Capture the cell that displays the provided text and extract its (X, Y) central coordinate. 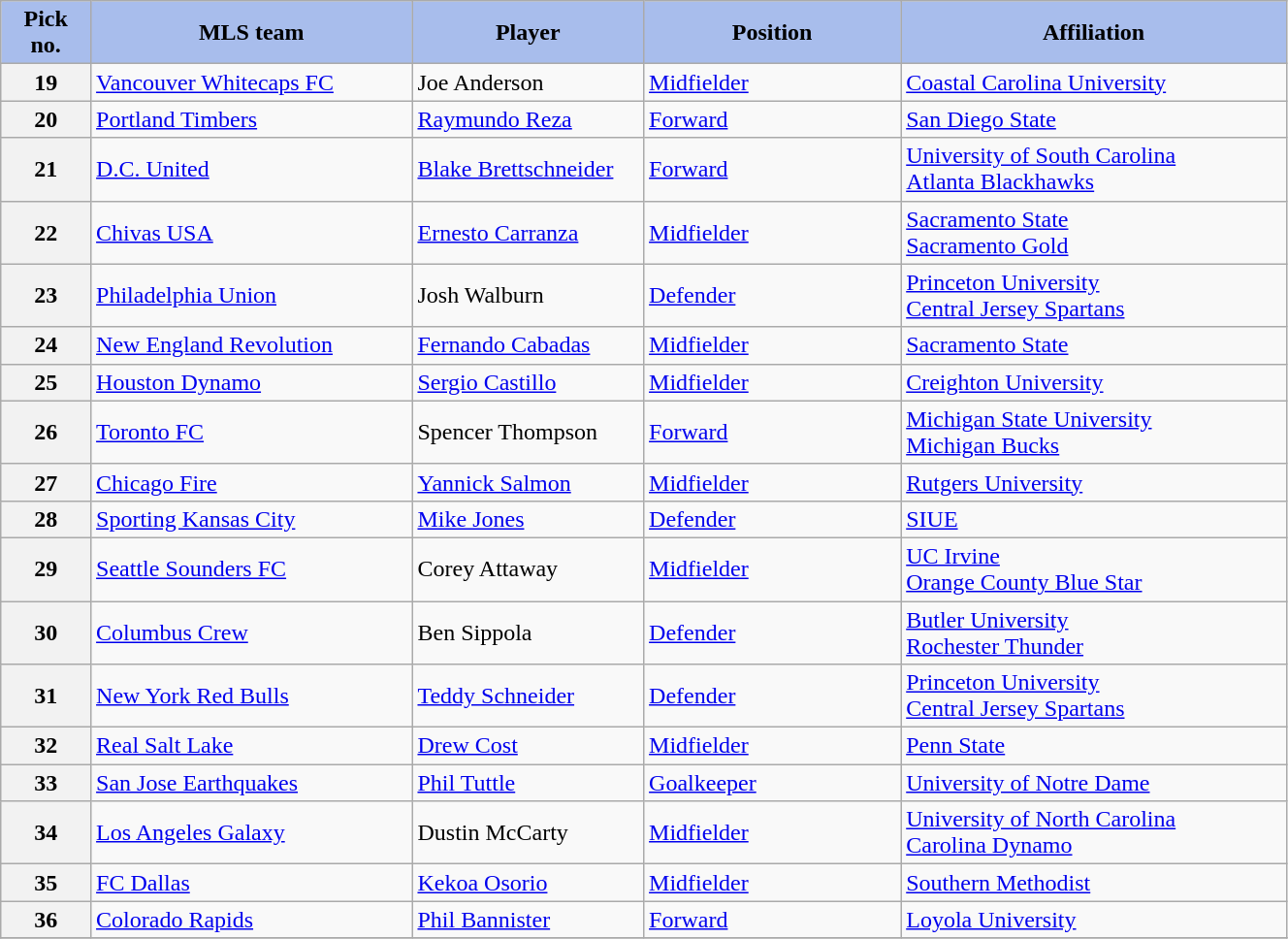
Los Angeles Galaxy (252, 832)
Colorado Rapids (252, 920)
Sergio Castillo (528, 382)
Corey Attaway (528, 568)
Sacramento State (1094, 345)
Ernesto Carranza (528, 233)
Chivas USA (252, 233)
31 (47, 696)
Sacramento StateSacramento Gold (1094, 233)
24 (47, 345)
25 (47, 382)
Teddy Schneider (528, 696)
27 (47, 482)
Pick no. (47, 33)
Fernando Cabadas (528, 345)
Loyola University (1094, 920)
23 (47, 295)
32 (47, 746)
Coastal Carolina University (1094, 82)
Michigan State UniversityMichigan Bucks (1094, 433)
Ben Sippola (528, 632)
Position (772, 33)
34 (47, 832)
Toronto FC (252, 433)
UC IrvineOrange County Blue Star (1094, 568)
Kekoa Osorio (528, 883)
Sporting Kansas City (252, 519)
21 (47, 169)
Columbus Crew (252, 632)
University of South CarolinaAtlanta Blackhawks (1094, 169)
Vancouver Whitecaps FC (252, 82)
Player (528, 33)
Creighton University (1094, 382)
Mike Jones (528, 519)
Real Salt Lake (252, 746)
San Jose Earthquakes (252, 783)
Dustin McCarty (528, 832)
Drew Cost (528, 746)
28 (47, 519)
Seattle Sounders FC (252, 568)
Goalkeeper (772, 783)
Josh Walburn (528, 295)
New England Revolution (252, 345)
26 (47, 433)
Rutgers University (1094, 482)
19 (47, 82)
New York Red Bulls (252, 696)
FC Dallas (252, 883)
35 (47, 883)
D.C. United (252, 169)
Blake Brettschneider (528, 169)
SIUE (1094, 519)
20 (47, 119)
Chicago Fire (252, 482)
33 (47, 783)
Affiliation (1094, 33)
Philadelphia Union (252, 295)
MLS team (252, 33)
Southern Methodist (1094, 883)
Joe Anderson (528, 82)
University of Notre Dame (1094, 783)
22 (47, 233)
Spencer Thompson (528, 433)
San Diego State (1094, 119)
Phil Bannister (528, 920)
Houston Dynamo (252, 382)
Raymundo Reza (528, 119)
Portland Timbers (252, 119)
30 (47, 632)
29 (47, 568)
University of North CarolinaCarolina Dynamo (1094, 832)
Butler UniversityRochester Thunder (1094, 632)
36 (47, 920)
Penn State (1094, 746)
Yannick Salmon (528, 482)
Phil Tuttle (528, 783)
